Return [x, y] of the center of cell containing provided text 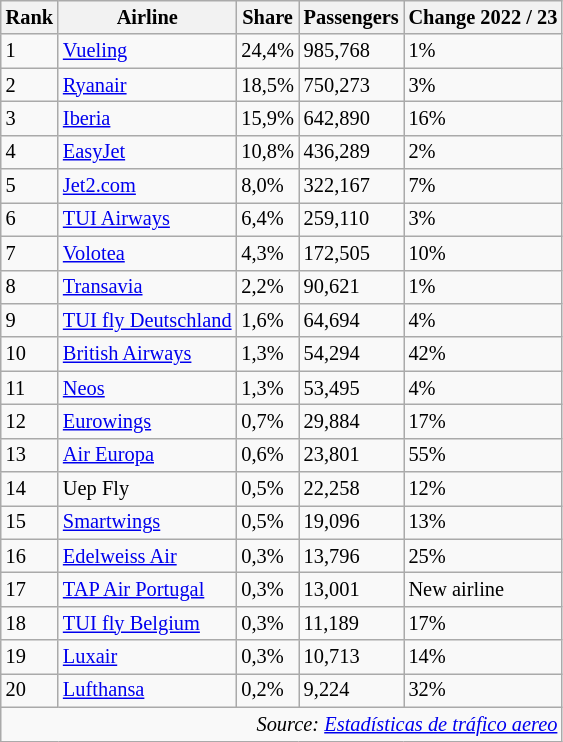
7 [30, 253]
55% [484, 455]
17 [30, 589]
985,768 [352, 51]
5 [30, 186]
13 [30, 455]
Luxair [147, 657]
10,713 [352, 657]
23,801 [352, 455]
Air Europa [147, 455]
10,8% [267, 152]
13,796 [352, 556]
11 [30, 388]
4,3% [267, 253]
EasyJet [147, 152]
642,890 [352, 118]
3 [30, 118]
TUI fly Deutschland [147, 320]
90,621 [352, 287]
1 [30, 51]
54,294 [352, 354]
19 [30, 657]
13,001 [352, 589]
6 [30, 219]
16 [30, 556]
2% [484, 152]
0,6% [267, 455]
42% [484, 354]
19,096 [352, 522]
Iberia [147, 118]
18,5% [267, 85]
29,884 [352, 421]
15,9% [267, 118]
750,273 [352, 85]
14% [484, 657]
9,224 [352, 690]
Passengers [352, 17]
259,110 [352, 219]
Source: Estadísticas de tráfico aereo [282, 724]
Smartwings [147, 522]
0,7% [267, 421]
12 [30, 421]
322,167 [352, 186]
New airline [484, 589]
Edelweiss Air [147, 556]
2 [30, 85]
436,289 [352, 152]
Transavia [147, 287]
16% [484, 118]
Change 2022 / 23 [484, 17]
Rank [30, 17]
9 [30, 320]
Uep Fly [147, 489]
1,6% [267, 320]
Neos [147, 388]
13% [484, 522]
TUI Airways [147, 219]
14 [30, 489]
Eurowings [147, 421]
Lufthansa [147, 690]
10% [484, 253]
Share [267, 17]
53,495 [352, 388]
10 [30, 354]
22,258 [352, 489]
4 [30, 152]
British Airways [147, 354]
0,2% [267, 690]
32% [484, 690]
18 [30, 623]
Jet2.com [147, 186]
8,0% [267, 186]
Volotea [147, 253]
8 [30, 287]
Vueling [147, 51]
12% [484, 489]
24,4% [267, 51]
6,4% [267, 219]
TUI fly Belgium [147, 623]
Airline [147, 17]
15 [30, 522]
TAP Air Portugal [147, 589]
Ryanair [147, 85]
20 [30, 690]
25% [484, 556]
7% [484, 186]
64,694 [352, 320]
172,505 [352, 253]
2,2% [267, 287]
11,189 [352, 623]
